Pinpoint the cell where the given text exists, returning its (X, Y) midpoint coordinate. 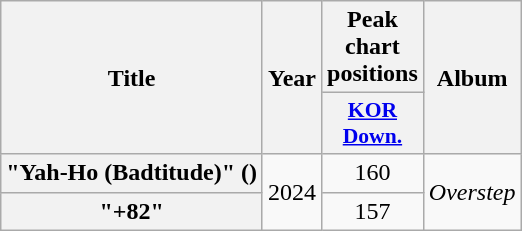
Album (472, 78)
Title (132, 78)
Year (292, 78)
Peak chart positions (373, 47)
Overstep (472, 192)
160 (373, 173)
"+82" (132, 211)
2024 (292, 192)
"Yah-Ho (Badtitude)" () (132, 173)
157 (373, 211)
KORDown. (373, 124)
